For the text-containing cell, return its midpoint in (x, y) coordinate format. 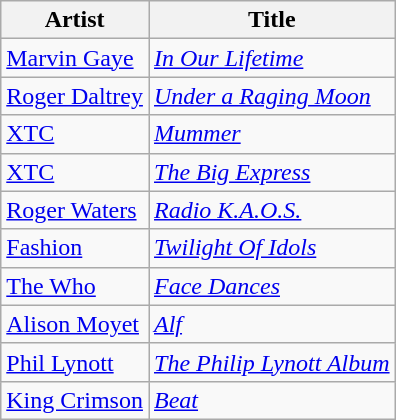
Alison Moyet (75, 324)
Twilight Of Idols (272, 248)
Beat (272, 400)
Title (272, 20)
Under a Raging Moon (272, 96)
Roger Waters (75, 210)
Face Dances (272, 286)
The Philip Lynott Album (272, 362)
In Our Lifetime (272, 58)
Roger Daltrey (75, 96)
Fashion (75, 248)
Marvin Gaye (75, 58)
Artist (75, 20)
The Big Express (272, 172)
Alf (272, 324)
Phil Lynott (75, 362)
The Who (75, 286)
King Crimson (75, 400)
Radio K.A.O.S. (272, 210)
Mummer (272, 134)
